Determine the (x, y) coordinate at the center of the cell enclosing the given text.  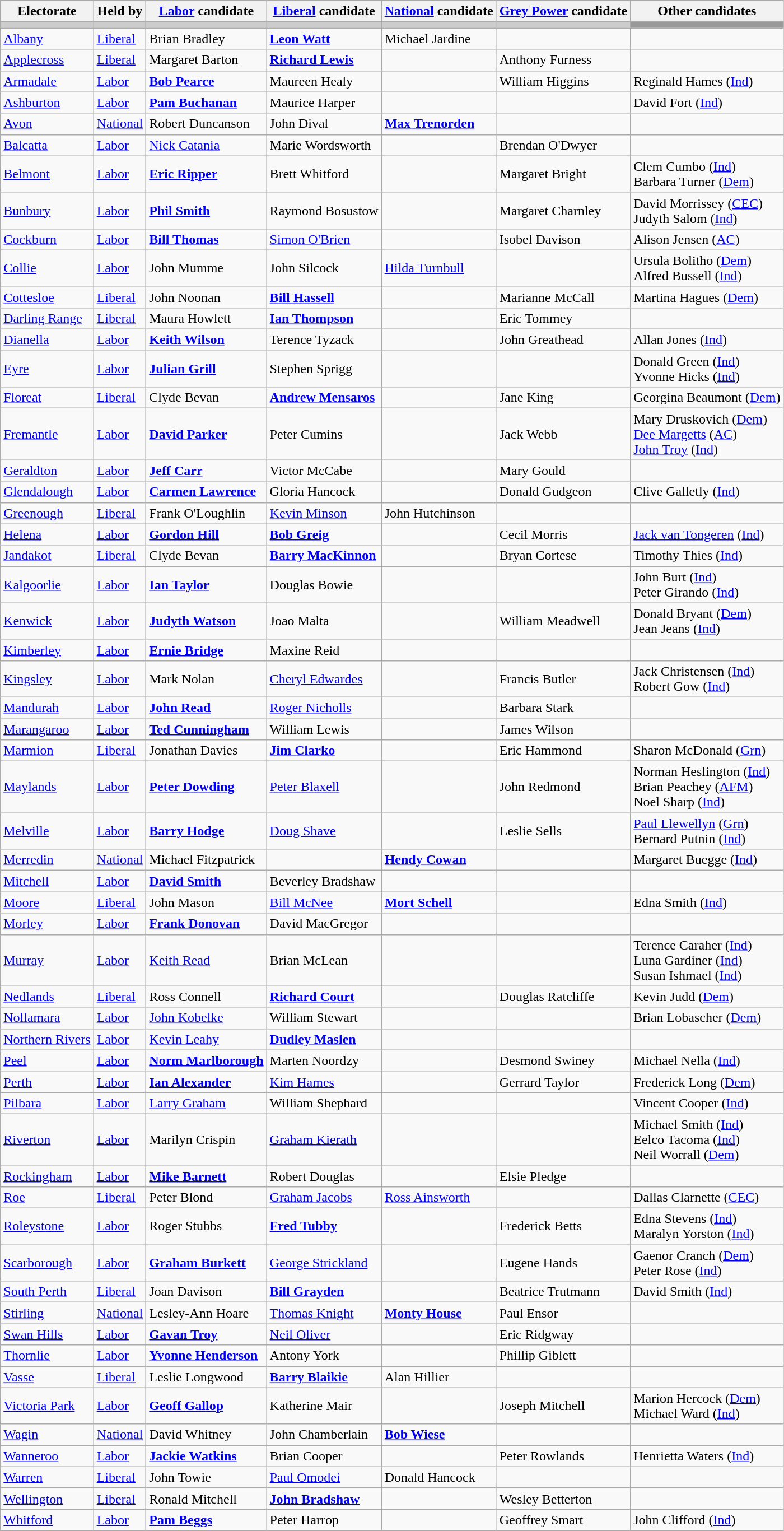
Held by (120, 11)
Swan Hills (47, 1334)
Wanneroo (47, 1456)
Richard Court (324, 997)
Sharon McDonald (Grn) (707, 751)
Barbara Stark (563, 708)
Ian Taylor (206, 585)
Leslie Longwood (206, 1377)
Richard Lewis (324, 60)
Maylands (47, 787)
Rockingham (47, 1176)
Jack van Tongeren (Ind) (707, 534)
Mandurah (47, 708)
Jandakot (47, 556)
Anthony Furness (563, 60)
Peter Blaxell (324, 787)
Eyre (47, 369)
Marie Wordsworth (324, 145)
John Chamberlain (324, 1435)
Jack Webb (563, 434)
Leslie Sells (563, 831)
Hendy Cowan (439, 860)
Peter Harrop (324, 1520)
John Noonan (206, 297)
Hilda Turnbull (439, 268)
Eugene Hands (563, 1263)
Margaret Charnley (563, 211)
Donald Green (Ind) Yvonne Hicks (Ind) (707, 369)
Marten Noordzy (324, 1060)
Cecil Morris (563, 534)
Nedlands (47, 997)
Reginald Hames (Ind) (707, 81)
Jane King (563, 398)
Michael Jardine (439, 39)
John Hutchinson (439, 513)
Ashburton (47, 103)
Edna Smith (Ind) (707, 902)
Donald Bryant (Dem) Jean Jeans (Ind) (707, 621)
Geraldton (47, 471)
Brian Lobascher (Dem) (707, 1018)
Frank O'Loughlin (206, 513)
Roleystone (47, 1227)
Lesley-Ann Hoare (206, 1313)
Robert Douglas (324, 1176)
Floreat (47, 398)
Eric Ripper (206, 174)
Timothy Thies (Ind) (707, 556)
Darling Range (47, 319)
Perth (47, 1082)
Terence Caraher (Ind) Luna Gardiner (Ind) Susan Ishmael (Ind) (707, 960)
Cheryl Edwardes (324, 679)
Margaret Barton (206, 60)
Maureen Healy (324, 81)
Norm Marlborough (206, 1060)
John Mason (206, 902)
Allan Jones (Ind) (707, 340)
Geoffrey Smart (563, 1520)
Belmont (47, 174)
Katherine Mair (324, 1406)
Joan Davison (206, 1292)
Stephen Sprigg (324, 369)
Larry Graham (206, 1103)
William Meadwell (563, 621)
Isobel Davison (563, 239)
Pilbara (47, 1103)
Gaenor Cranch (Dem) Peter Rose (Ind) (707, 1263)
Roger Stubbs (206, 1227)
William Higgins (563, 81)
Alan Hillier (439, 1377)
Joseph Mitchell (563, 1406)
Bob Wiese (439, 1435)
Brett Whitford (324, 174)
Wagin (47, 1435)
Neil Oliver (324, 1334)
Ross Connell (206, 997)
Yvonne Henderson (206, 1356)
Ernie Bridge (206, 650)
Beatrice Trutmann (563, 1292)
Doug Shave (324, 831)
Dianella (47, 340)
Donald Gudgeon (563, 492)
Electorate (47, 11)
Morley (47, 924)
John Burt (Ind) Peter Girando (Ind) (707, 585)
Ian Thompson (324, 319)
Mike Barnett (206, 1176)
Maura Howlett (206, 319)
Jonathan Davies (206, 751)
Whitford (47, 1520)
Phil Smith (206, 211)
Vasse (47, 1377)
Francis Butler (563, 679)
Thomas Knight (324, 1313)
Eric Hammond (563, 751)
Peter Blond (206, 1198)
John Silcock (324, 268)
Joao Malta (324, 621)
Peter Rowlands (563, 1456)
Avon (47, 124)
Phillip Giblett (563, 1356)
Ross Ainsworth (439, 1198)
Nick Catania (206, 145)
Vincent Cooper (Ind) (707, 1103)
Paul Llewellyn (Grn) Bernard Putnin (Ind) (707, 831)
Helena (47, 534)
Barry Hodge (206, 831)
Mitchell (47, 881)
Clem Cumbo (Ind) Barbara Turner (Dem) (707, 174)
Scarborough (47, 1263)
Mort Schell (439, 902)
Elsie Pledge (563, 1176)
Julian Grill (206, 369)
Collie (47, 268)
Peel (47, 1060)
Jeff Carr (206, 471)
Raymond Bosustow (324, 211)
Warren (47, 1477)
Graham Jacobs (324, 1198)
Keith Wilson (206, 340)
Glendalough (47, 492)
Margaret Buegge (Ind) (707, 860)
Carmen Lawrence (206, 492)
Monty House (439, 1313)
Merredin (47, 860)
William Shephard (324, 1103)
Kevin Leahy (206, 1039)
Kevin Judd (Dem) (707, 997)
Pam Buchanan (206, 103)
Eric Tommey (563, 319)
Barry Blaikie (324, 1377)
Maxine Reid (324, 650)
Kingsley (47, 679)
David Morrissey (CEC) Judyth Salom (Ind) (707, 211)
Frederick Long (Dem) (707, 1082)
Bill Thomas (206, 239)
South Perth (47, 1292)
Jack Christensen (Ind) Robert Gow (Ind) (707, 679)
Brian McLean (324, 960)
Terence Tyzack (324, 340)
Brendan O'Dwyer (563, 145)
Cockburn (47, 239)
Douglas Bowie (324, 585)
Gloria Hancock (324, 492)
Michael Smith (Ind) Eelco Tacoma (Ind) Neil Worrall (Dem) (707, 1139)
Marmion (47, 751)
David Whitney (206, 1435)
Applecross (47, 60)
Kimberley (47, 650)
Frederick Betts (563, 1227)
Gavan Troy (206, 1334)
John Greathead (563, 340)
John Bradshaw (324, 1499)
Peter Cumins (324, 434)
Ursula Bolitho (Dem) Alfred Bussell (Ind) (707, 268)
Bill Hassell (324, 297)
Bill Grayden (324, 1292)
David Smith (Ind) (707, 1292)
Ted Cunningham (206, 729)
Nollamara (47, 1018)
Dallas Clarnette (CEC) (707, 1198)
Jackie Watkins (206, 1456)
Brian Bradley (206, 39)
Marilyn Crispin (206, 1139)
Max Trenorden (439, 124)
Simon O'Brien (324, 239)
Leon Watt (324, 39)
Keith Read (206, 960)
Donald Hancock (439, 1477)
Bob Pearce (206, 81)
Kevin Minson (324, 513)
John Mumme (206, 268)
Stirling (47, 1313)
George Strickland (324, 1263)
Victoria Park (47, 1406)
Mark Nolan (206, 679)
Judyth Watson (206, 621)
Michael Nella (Ind) (707, 1060)
Georgina Beaumont (Dem) (707, 398)
Frank Donovan (206, 924)
Brian Cooper (324, 1456)
Alison Jensen (AC) (707, 239)
David Fort (Ind) (707, 103)
Northern Rivers (47, 1039)
Bill McNee (324, 902)
Norman Heslington (Ind) Brian Peachey (AFM) Noel Sharp (Ind) (707, 787)
David Parker (206, 434)
Beverley Bradshaw (324, 881)
Barry MacKinnon (324, 556)
Marangaroo (47, 729)
Roe (47, 1198)
Grey Power candidate (563, 11)
Albany (47, 39)
Melville (47, 831)
Greenough (47, 513)
Desmond Swiney (563, 1060)
Moore (47, 902)
Labor candidate (206, 11)
Peter Dowding (206, 787)
Riverton (47, 1139)
National candidate (439, 11)
Fred Tubby (324, 1227)
William Stewart (324, 1018)
David MacGregor (324, 924)
Clive Galletly (Ind) (707, 492)
Victor McCabe (324, 471)
John Clifford (Ind) (707, 1520)
Other candidates (707, 11)
Fremantle (47, 434)
Pam Beggs (206, 1520)
Cottesloe (47, 297)
Jim Clarko (324, 751)
John Read (206, 708)
Wesley Betterton (563, 1499)
James Wilson (563, 729)
Eric Ridgway (563, 1334)
Mary Druskovich (Dem) Dee Margetts (AC) John Troy (Ind) (707, 434)
Mary Gould (563, 471)
Kim Hames (324, 1082)
Graham Burkett (206, 1263)
Marianne McCall (563, 297)
Ian Alexander (206, 1082)
John Redmond (563, 787)
Gordon Hill (206, 534)
Edna Stevens (Ind) Maralyn Yorston (Ind) (707, 1227)
Bob Greig (324, 534)
Marion Hercock (Dem) Michael Ward (Ind) (707, 1406)
Liberal candidate (324, 11)
Paul Omodei (324, 1477)
Thornlie (47, 1356)
Andrew Mensaros (324, 398)
Gerrard Taylor (563, 1082)
Bunbury (47, 211)
David Smith (206, 881)
Douglas Ratcliffe (563, 997)
Dudley Maslen (324, 1039)
Geoff Gallop (206, 1406)
Ronald Mitchell (206, 1499)
Antony York (324, 1356)
Paul Ensor (563, 1313)
Bryan Cortese (563, 556)
Wellington (47, 1499)
Graham Kierath (324, 1139)
John Dival (324, 124)
Michael Fitzpatrick (206, 860)
Kalgoorlie (47, 585)
Balcatta (47, 145)
Margaret Bright (563, 174)
Kenwick (47, 621)
Henrietta Waters (Ind) (707, 1456)
Robert Duncanson (206, 124)
John Towie (206, 1477)
Murray (47, 960)
Martina Hagues (Dem) (707, 297)
Armadale (47, 81)
Roger Nicholls (324, 708)
Maurice Harper (324, 103)
John Kobelke (206, 1018)
William Lewis (324, 729)
